Provide the [x, y] coordinate of the cell's center where the given text is located.  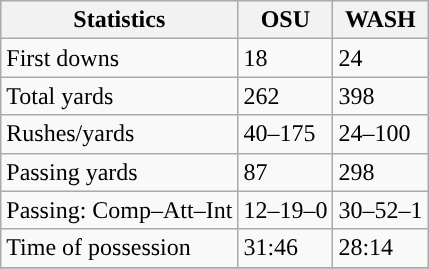
87 [286, 172]
Passing yards [120, 172]
262 [286, 96]
398 [380, 96]
24 [380, 58]
Passing: Comp–Att–Int [120, 210]
40–175 [286, 134]
Total yards [120, 96]
Rushes/yards [120, 134]
Statistics [120, 20]
OSU [286, 20]
12–19–0 [286, 210]
18 [286, 58]
30–52–1 [380, 210]
WASH [380, 20]
31:46 [286, 248]
First downs [120, 58]
Time of possession [120, 248]
298 [380, 172]
28:14 [380, 248]
24–100 [380, 134]
